Pinpoint the cell where the given text exists, returning its [x, y] midpoint coordinate. 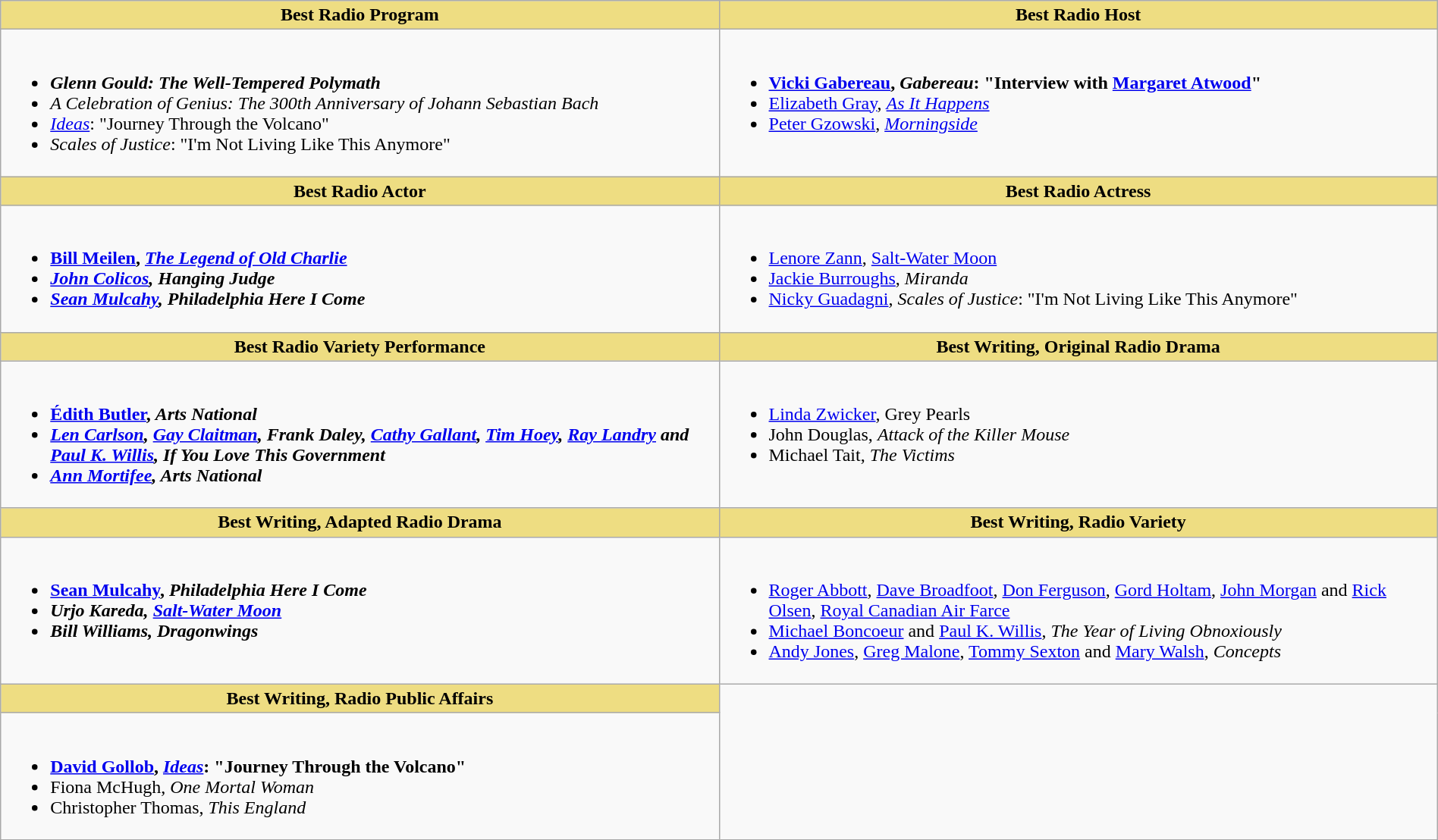
Best Radio Host [1078, 15]
Bill Meilen, The Legend of Old CharlieJohn Colicos, Hanging JudgeSean Mulcahy, Philadelphia Here I Come [359, 268]
Linda Zwicker, Grey PearlsJohn Douglas, Attack of the Killer MouseMichael Tait, The Victims [1078, 434]
Best Radio Variety Performance [359, 346]
Lenore Zann, Salt-Water MoonJackie Burroughs, MirandaNicky Guadagni, Scales of Justice: "I'm Not Living Like This Anymore" [1078, 268]
Best Radio Program [359, 15]
Best Radio Actress [1078, 191]
Best Writing, Adapted Radio Drama [359, 522]
Best Radio Actor [359, 191]
Best Writing, Radio Public Affairs [359, 698]
Vicki Gabereau, Gabereau: "Interview with Margaret Atwood"Elizabeth Gray, As It HappensPeter Gzowski, Morningside [1078, 103]
David Gollob, Ideas: "Journey Through the Volcano"Fiona McHugh, One Mortal WomanChristopher Thomas, This England [359, 776]
Best Writing, Radio Variety [1078, 522]
Best Writing, Original Radio Drama [1078, 346]
Sean Mulcahy, Philadelphia Here I ComeUrjo Kareda, Salt-Water MoonBill Williams, Dragonwings [359, 610]
